Determine the (X, Y) coordinate at the center of the cell enclosing the given text.  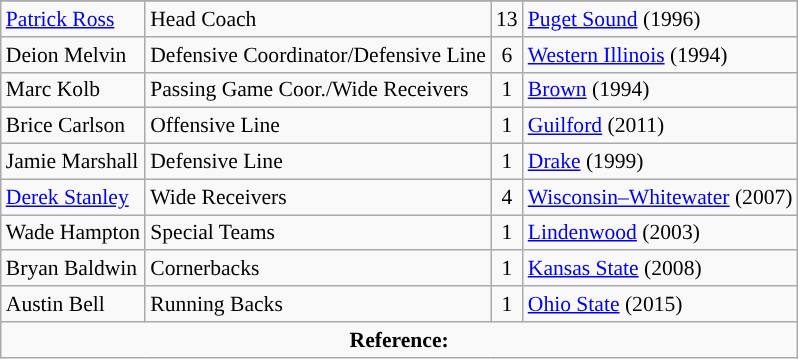
Head Coach (318, 19)
Passing Game Coor./Wide Receivers (318, 90)
Running Backs (318, 304)
Marc Kolb (73, 90)
Jamie Marshall (73, 162)
Deion Melvin (73, 55)
13 (507, 19)
Offensive Line (318, 126)
Brice Carlson (73, 126)
Puget Sound (1996) (660, 19)
6 (507, 55)
Bryan Baldwin (73, 269)
Derek Stanley (73, 197)
Western Illinois (1994) (660, 55)
Lindenwood (2003) (660, 233)
Defensive Line (318, 162)
Wide Receivers (318, 197)
Brown (1994) (660, 90)
4 (507, 197)
Kansas State (2008) (660, 269)
Wade Hampton (73, 233)
Patrick Ross (73, 19)
Wisconsin–Whitewater (2007) (660, 197)
Drake (1999) (660, 162)
Defensive Coordinator/Defensive Line (318, 55)
Special Teams (318, 233)
Austin Bell (73, 304)
Cornerbacks (318, 269)
Ohio State (2015) (660, 304)
Reference: (400, 340)
Guilford (2011) (660, 126)
